Identify which cell holds the provided text, then report its (x, y) central coordinate. 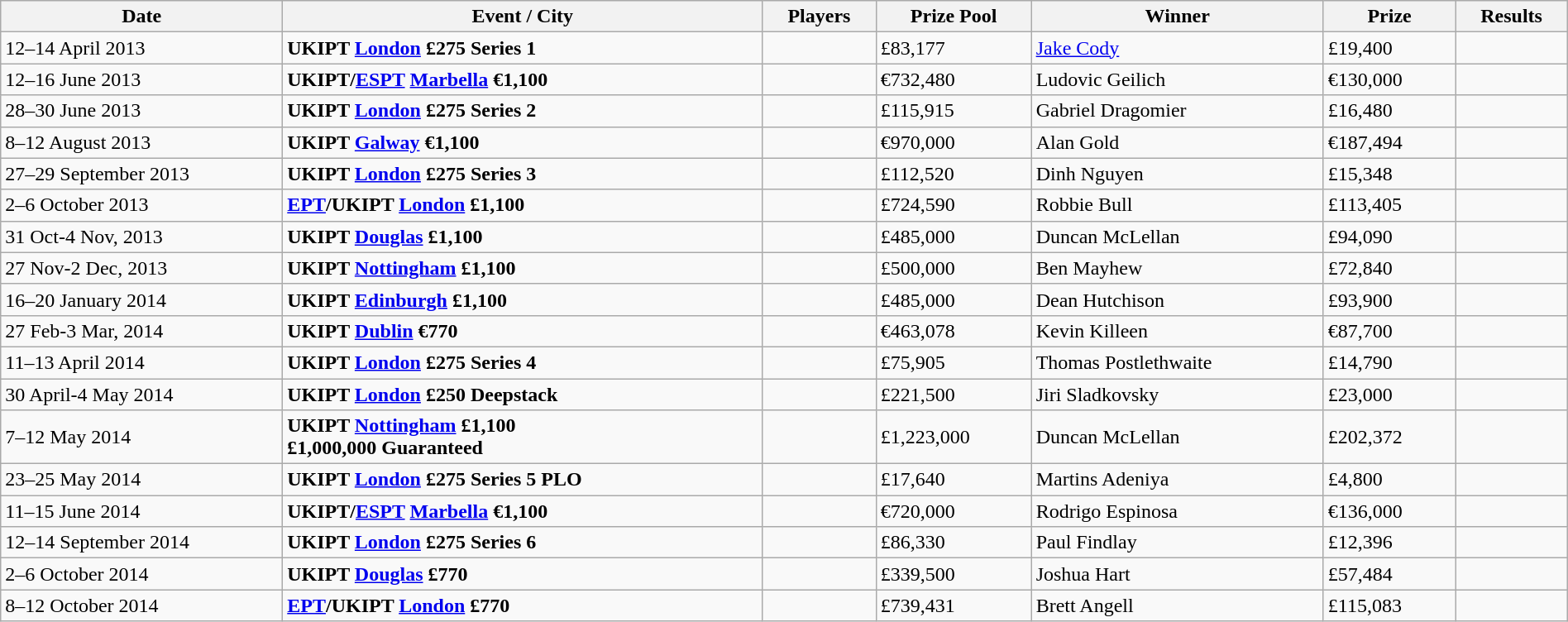
28–30 June 2013 (142, 111)
UKIPT London £275 Series 2 (523, 111)
EPT/UKIPT London £1,100 (523, 205)
8–12 October 2014 (142, 605)
UKIPT Douglas £1,100 (523, 237)
£339,500 (954, 574)
£14,790 (1389, 362)
Event / City (523, 17)
€970,000 (954, 142)
£202,372 (1389, 437)
Dean Hutchison (1178, 299)
Results (1512, 17)
UKIPT London £250 Deepstack (523, 395)
EPT/UKIPT London £770 (523, 605)
£221,500 (954, 395)
UKIPT London £275 Series 6 (523, 543)
Martins Adeniya (1178, 480)
Winner (1178, 17)
£115,083 (1389, 605)
11–13 April 2014 (142, 362)
UKIPT Nottingham £1,100 (523, 268)
€136,000 (1389, 511)
UKIPT Galway €1,100 (523, 142)
UKIPT Dublin €770 (523, 331)
£23,000 (1389, 395)
Robbie Bull (1178, 205)
£19,400 (1389, 48)
UKIPT London £275 Series 5 PLO (523, 480)
Gabriel Dragomier (1178, 111)
£1,223,000 (954, 437)
16–20 January 2014 (142, 299)
€732,480 (954, 79)
£16,480 (1389, 111)
Joshua Hart (1178, 574)
Players (819, 17)
£15,348 (1389, 174)
2–6 October 2014 (142, 574)
Jiri Sladkovsky (1178, 395)
£724,590 (954, 205)
£17,640 (954, 480)
Jake Cody (1178, 48)
Kevin Killeen (1178, 331)
€720,000 (954, 511)
€130,000 (1389, 79)
£4,800 (1389, 480)
UKIPT London £275 Series 3 (523, 174)
£86,330 (954, 543)
Brett Angell (1178, 605)
Rodrigo Espinosa (1178, 511)
7–12 May 2014 (142, 437)
£739,431 (954, 605)
£83,177 (954, 48)
Paul Findlay (1178, 543)
11–15 June 2014 (142, 511)
£93,900 (1389, 299)
2–6 October 2013 (142, 205)
31 Oct-4 Nov, 2013 (142, 237)
Prize Pool (954, 17)
UKIPT London £275 Series 1 (523, 48)
30 April-4 May 2014 (142, 395)
£112,520 (954, 174)
23–25 May 2014 (142, 480)
UKIPT Douglas £770 (523, 574)
12–14 April 2013 (142, 48)
UKIPT Edinburgh £1,100 (523, 299)
£57,484 (1389, 574)
UKIPT London £275 Series 4 (523, 362)
27–29 September 2013 (142, 174)
£115,915 (954, 111)
Prize (1389, 17)
8–12 August 2013 (142, 142)
Ludovic Geilich (1178, 79)
Date (142, 17)
27 Feb-3 Mar, 2014 (142, 331)
Dinh Nguyen (1178, 174)
12–14 September 2014 (142, 543)
£500,000 (954, 268)
12–16 June 2013 (142, 79)
£72,840 (1389, 268)
£94,090 (1389, 237)
€463,078 (954, 331)
€187,494 (1389, 142)
£113,405 (1389, 205)
£75,905 (954, 362)
Ben Mayhew (1178, 268)
€87,700 (1389, 331)
£12,396 (1389, 543)
27 Nov-2 Dec, 2013 (142, 268)
UKIPT Nottingham £1,100£1,000,000 Guaranteed (523, 437)
Alan Gold (1178, 142)
Thomas Postlethwaite (1178, 362)
